Determine the (x, y) coordinate at the center of the cell enclosing the given text.  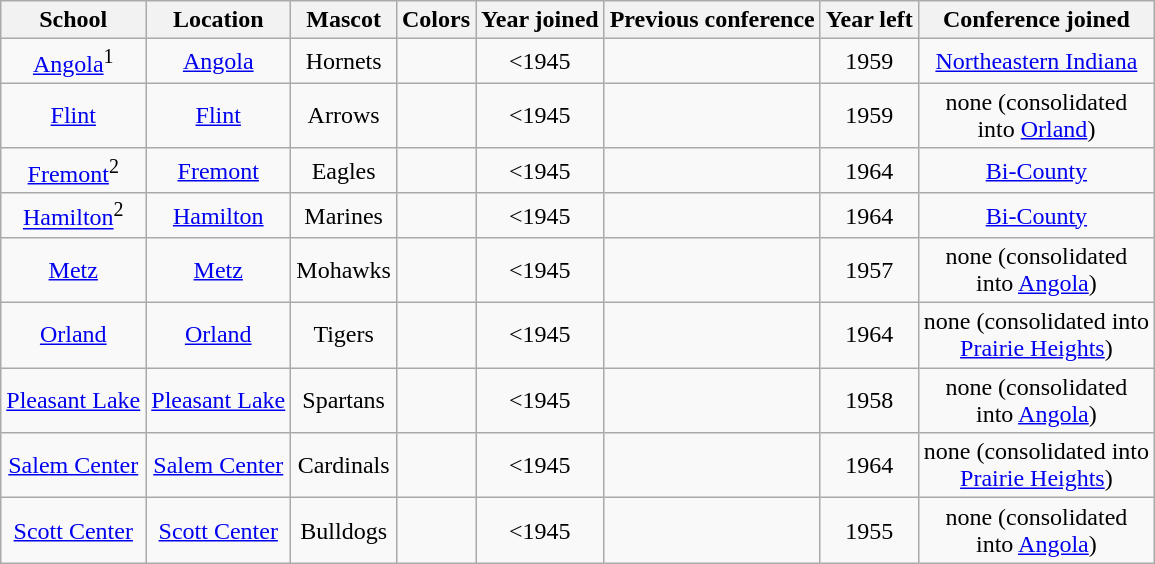
Tigers (344, 336)
Cardinals (344, 466)
Angola (218, 62)
Bulldogs (344, 530)
Year left (869, 20)
Conference joined (1036, 20)
Fremont2 (74, 170)
1955 (869, 530)
Marines (344, 216)
Arrows (344, 116)
Fremont (218, 170)
Angola1 (74, 62)
Hamilton2 (74, 216)
none (consolidatedinto Orland) (1036, 116)
Colors (436, 20)
Northeastern Indiana (1036, 62)
Previous conference (712, 20)
Location (218, 20)
School (74, 20)
Year joined (540, 20)
1957 (869, 270)
Spartans (344, 400)
Hamilton (218, 216)
1958 (869, 400)
Hornets (344, 62)
Mascot (344, 20)
Eagles (344, 170)
Mohawks (344, 270)
